Locate the cell with the specified text and output its [x, y] center coordinate. 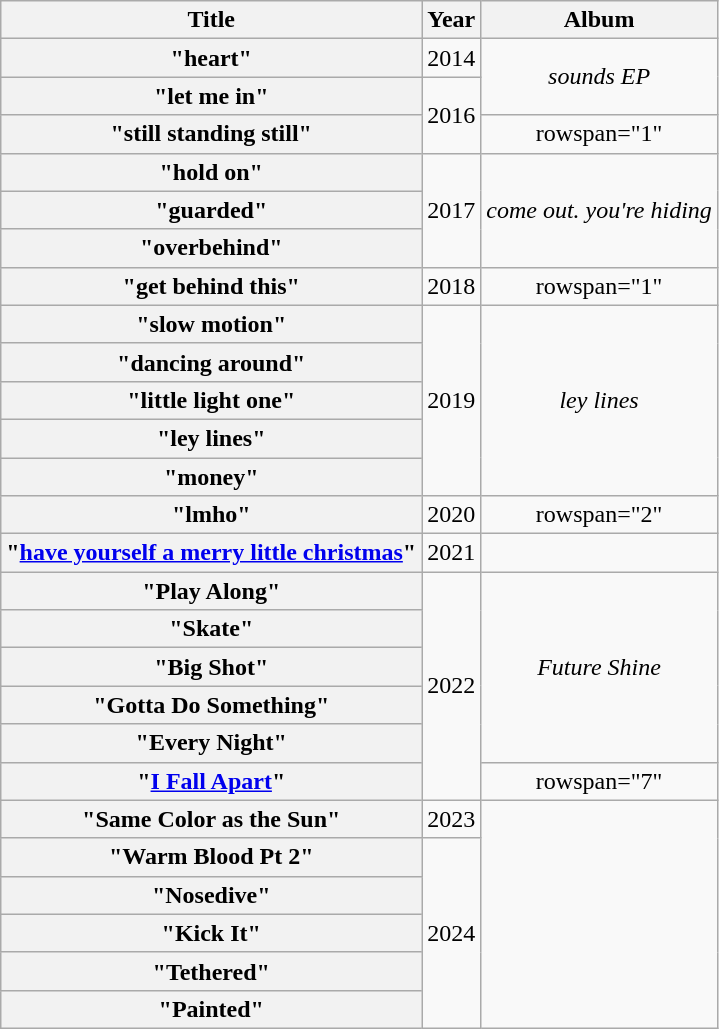
"dancing around" [212, 362]
"have yourself a merry little christmas" [212, 553]
"money" [212, 477]
"ley lines" [212, 438]
"Tethered" [212, 971]
"Kick It" [212, 933]
"Warm Blood Pt 2" [212, 857]
"get behind this" [212, 286]
sounds EP [600, 77]
"hold on" [212, 172]
"I Fall Apart" [212, 781]
"Skate" [212, 629]
Future Shine [600, 667]
"guarded" [212, 210]
"Gotta Do Something" [212, 705]
come out. you're hiding [600, 210]
"still standing still" [212, 134]
Year [452, 20]
"Painted" [212, 1009]
rowspan="2" [600, 515]
Title [212, 20]
2024 [452, 933]
2023 [452, 819]
"little light one" [212, 400]
2022 [452, 686]
"Nosedive" [212, 895]
2019 [452, 400]
"Big Shot" [212, 667]
"Every Night" [212, 743]
"heart" [212, 58]
2021 [452, 553]
"lmho" [212, 515]
"overbehind" [212, 248]
2016 [452, 115]
2020 [452, 515]
Album [600, 20]
rowspan="7" [600, 781]
ley lines [600, 400]
2018 [452, 286]
2017 [452, 210]
"Play Along" [212, 591]
2014 [452, 58]
"Same Color as the Sun" [212, 819]
"let me in" [212, 96]
"slow motion" [212, 324]
